Capture the cell that displays the provided text and extract its (X, Y) central coordinate. 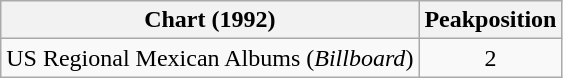
2 (490, 58)
US Regional Mexican Albums (Billboard) (210, 58)
Chart (1992) (210, 20)
Peakposition (490, 20)
